Capture the cell that displays the provided text and extract its (X, Y) central coordinate. 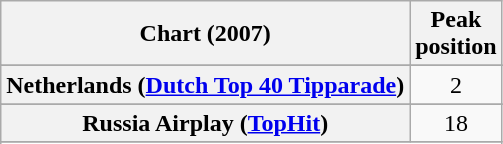
Netherlands (Dutch Top 40 Tipparade) (206, 85)
Chart (2007) (206, 34)
Russia Airplay (TopHit) (206, 123)
Peakposition (456, 34)
2 (456, 85)
18 (456, 123)
